Detect which cell encompasses the target text, then output its [x, y] center coordinate. 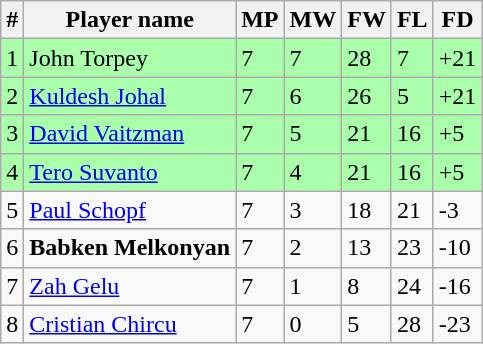
FL [412, 20]
-16 [458, 286]
FW [367, 20]
David Vaitzman [130, 134]
Paul Schopf [130, 210]
0 [313, 324]
FD [458, 20]
MP [260, 20]
MW [313, 20]
13 [367, 248]
-3 [458, 210]
-10 [458, 248]
Player name [130, 20]
John Torpey [130, 58]
# [12, 20]
23 [412, 248]
26 [367, 96]
-23 [458, 324]
Cristian Chircu [130, 324]
Zah Gelu [130, 286]
Tero Suvanto [130, 172]
Kuldesh Johal [130, 96]
18 [367, 210]
24 [412, 286]
Babken Melkonyan [130, 248]
